Identify which cell holds the provided text, then report its (x, y) central coordinate. 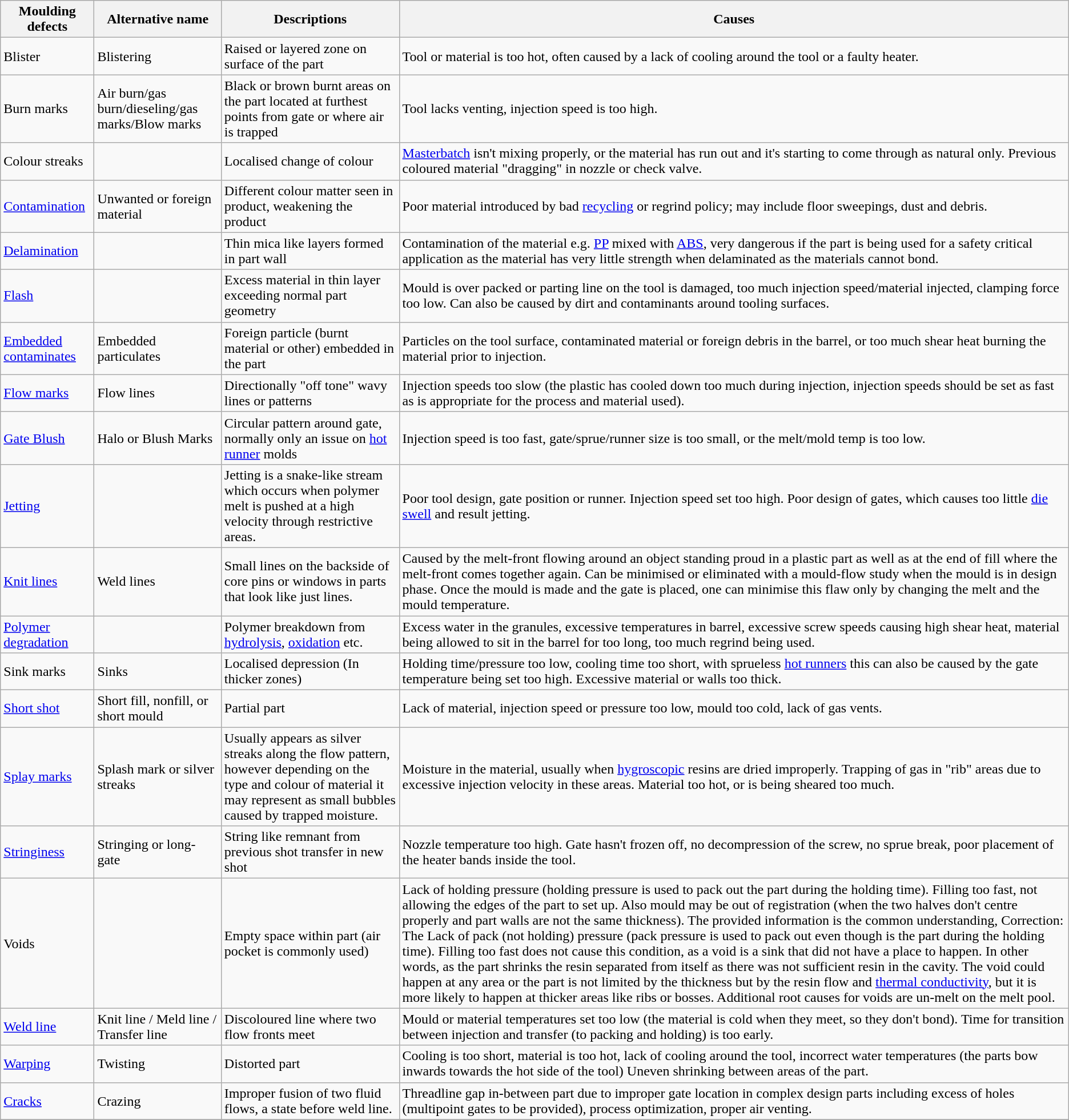
Excess material in thin layer exceeding normal part geometry (310, 296)
Unwanted or foreign material (158, 206)
Splay marks (47, 776)
Distorted part (310, 1064)
Short shot (47, 709)
Flow lines (158, 393)
String like remnant from previous shot transfer in new shot (310, 852)
Delamination (47, 251)
Poor material introduced by bad recycling or regrind policy; may include floor sweepings, dust and debris. (734, 206)
Stringiness (47, 852)
Small lines on the backside of core pins or windows in parts that look like just lines. (310, 581)
Discoloured line where two flow fronts meet (310, 1026)
Weld lines (158, 581)
Sinks (158, 671)
Voids (47, 943)
Warping (47, 1064)
Alternative name (158, 19)
Embedded contaminates (47, 348)
Contamination (47, 206)
Jetting (47, 506)
Blistering (158, 56)
Cracks (47, 1101)
Improper fusion of two fluid flows, a state before weld line. (310, 1101)
Stringing or long-gate (158, 852)
Empty space within part (air pocket is commonly used) (310, 943)
Lack of material, injection speed or pressure too low, mould too cold, lack of gas vents. (734, 709)
Splash mark or silver streaks (158, 776)
Injection speed is too fast, gate/sprue/runner size is too small, or the melt/mold temp is too low. (734, 438)
Sink marks (47, 671)
Directionally "off tone" wavy lines or patterns (310, 393)
Burn marks (47, 108)
Descriptions (310, 19)
Flash (47, 296)
Knit line / Meld line / Transfer line (158, 1026)
Particles on the tool surface, contaminated material or foreign debris in the barrel, or too much shear heat burning the material prior to injection. (734, 348)
Circular pattern around gate, normally only an issue on hot runner molds (310, 438)
Jetting is a snake-like stream which occurs when polymer melt is pushed at a high velocity through restrictive areas. (310, 506)
Polymer breakdown from hydrolysis, oxidation etc. (310, 634)
Black or brown burnt areas on the part located at furthest points from gate or where air is trapped (310, 108)
Air burn/gas burn/dieseling/gas marks/Blow marks (158, 108)
Knit lines (47, 581)
Embedded particulates (158, 348)
Causes (734, 19)
Partial part (310, 709)
Weld line (47, 1026)
Colour streaks (47, 161)
Blister (47, 56)
Poor tool design, gate position or runner. Injection speed set too high. Poor design of gates, which causes too little die swell and result jetting. (734, 506)
Localised depression (In thicker zones) (310, 671)
Crazing (158, 1101)
Gate Blush (47, 438)
Twisting (158, 1064)
Flow marks (47, 393)
Polymer degradation (47, 634)
Localised change of colour (310, 161)
Tool or material is too hot, often caused by a lack of cooling around the tool or a faulty heater. (734, 56)
Foreign particle (burnt material or other) embedded in the part (310, 348)
Different colour matter seen in product, weakening the product (310, 206)
Moulding defects (47, 19)
Tool lacks venting, injection speed is too high. (734, 108)
Raised or layered zone on surface of the part (310, 56)
Halo or Blush Marks (158, 438)
Short fill, nonfill, or short mould (158, 709)
Thin mica like layers formed in part wall (310, 251)
